Identify which cell holds the provided text, then report its (x, y) central coordinate. 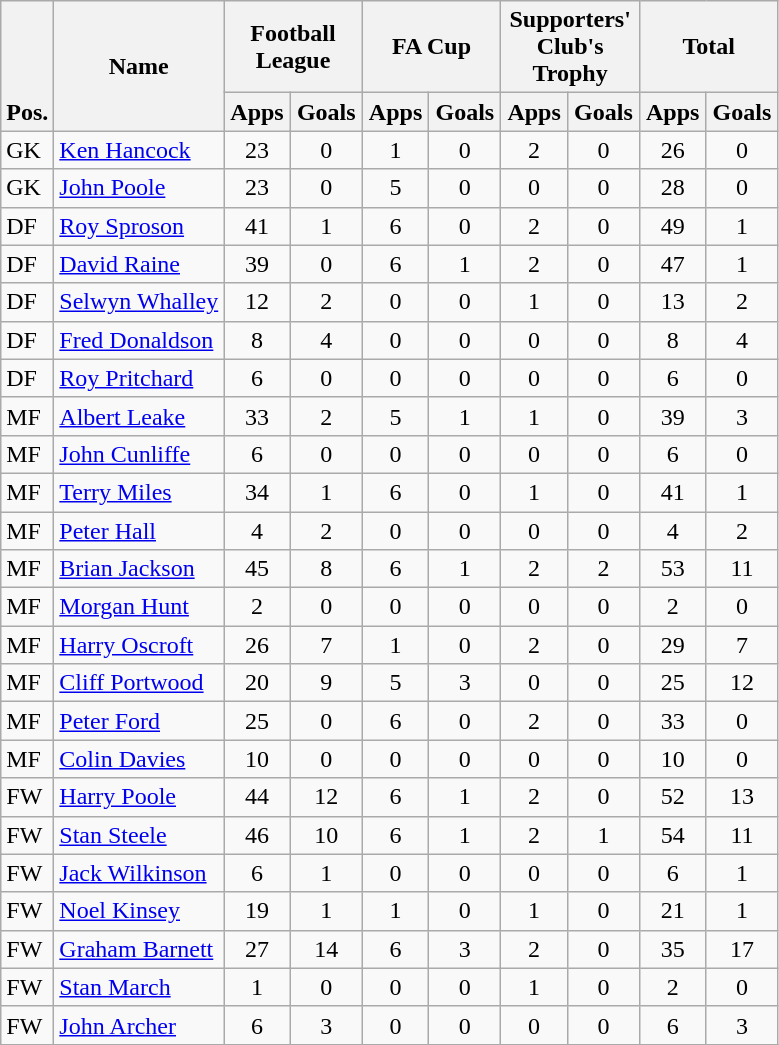
Peter Hall (139, 531)
Pos. (28, 66)
Terry Miles (139, 492)
35 (672, 949)
Roy Sproson (139, 226)
Supporters' Club's Trophy (570, 47)
47 (672, 264)
Total (708, 47)
Noel Kinsey (139, 911)
Brian Jackson (139, 569)
Morgan Hunt (139, 607)
Selwyn Whalley (139, 302)
Jack Wilkinson (139, 873)
Graham Barnett (139, 949)
Cliff Portwood (139, 683)
28 (672, 188)
54 (672, 835)
44 (258, 797)
17 (742, 949)
45 (258, 569)
21 (672, 911)
14 (326, 949)
Stan Steele (139, 835)
Stan March (139, 987)
Albert Leake (139, 416)
53 (672, 569)
John Poole (139, 188)
Harry Poole (139, 797)
Ken Hancock (139, 150)
27 (258, 949)
Peter Ford (139, 721)
49 (672, 226)
9 (326, 683)
46 (258, 835)
Colin Davies (139, 759)
Roy Pritchard (139, 378)
29 (672, 645)
20 (258, 683)
Fred Donaldson (139, 340)
34 (258, 492)
John Archer (139, 1025)
FA Cup (432, 47)
David Raine (139, 264)
Football League (294, 47)
19 (258, 911)
John Cunliffe (139, 454)
52 (672, 797)
Name (139, 66)
Harry Oscroft (139, 645)
